Find where the given text appears and provide that cell's center as [X, Y] coordinate. 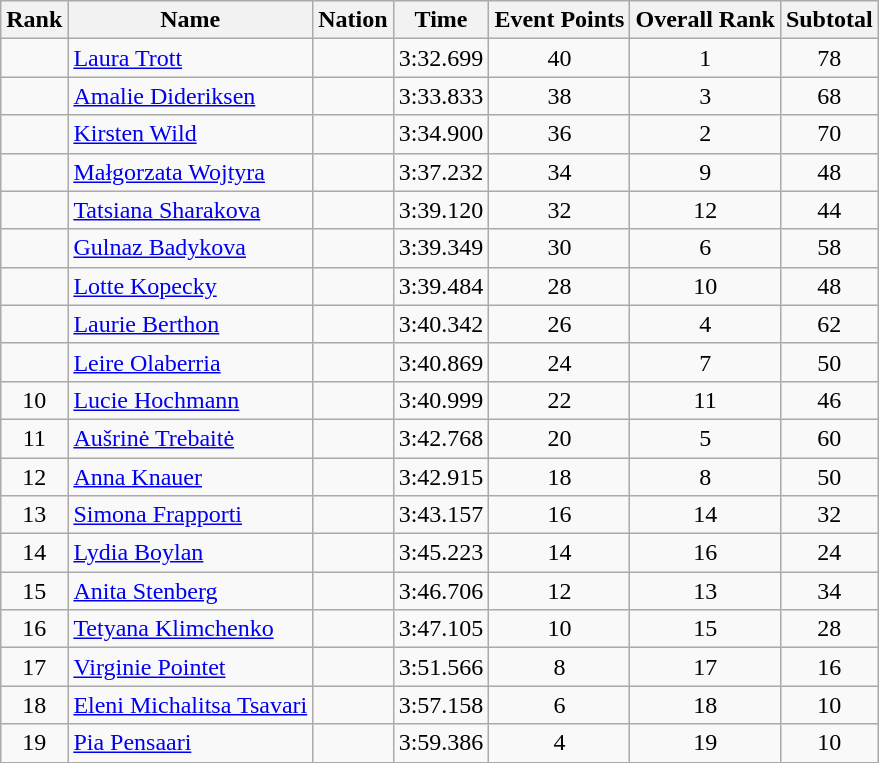
Nation [353, 20]
3:40.342 [441, 324]
Laura Trott [190, 58]
Overall Rank [705, 20]
3:32.699 [441, 58]
Time [441, 20]
9 [705, 172]
26 [560, 324]
30 [560, 248]
Tetyana Klimchenko [190, 629]
3:39.349 [441, 248]
3:51.566 [441, 667]
68 [829, 96]
Rank [34, 20]
Subtotal [829, 20]
Simona Frapporti [190, 515]
1 [705, 58]
Małgorzata Wojtyra [190, 172]
3:40.999 [441, 400]
3:42.915 [441, 477]
5 [705, 438]
40 [560, 58]
3:46.706 [441, 591]
44 [829, 210]
3:57.158 [441, 705]
3:47.105 [441, 629]
Tatsiana Sharakova [190, 210]
38 [560, 96]
3:42.768 [441, 438]
Eleni Michalitsa Tsavari [190, 705]
Amalie Dideriksen [190, 96]
3:33.833 [441, 96]
3:34.900 [441, 134]
Virginie Pointet [190, 667]
62 [829, 324]
3:39.484 [441, 286]
Event Points [560, 20]
58 [829, 248]
Lydia Boylan [190, 553]
70 [829, 134]
7 [705, 362]
Name [190, 20]
Kirsten Wild [190, 134]
Anita Stenberg [190, 591]
Aušrinė Trebaitė [190, 438]
3:40.869 [441, 362]
78 [829, 58]
3:59.386 [441, 743]
36 [560, 134]
3 [705, 96]
Pia Pensaari [190, 743]
22 [560, 400]
3:37.232 [441, 172]
2 [705, 134]
Gulnaz Badykova [190, 248]
Anna Knauer [190, 477]
3:45.223 [441, 553]
60 [829, 438]
3:39.120 [441, 210]
Lucie Hochmann [190, 400]
Laurie Berthon [190, 324]
Lotte Kopecky [190, 286]
46 [829, 400]
20 [560, 438]
3:43.157 [441, 515]
Leire Olaberria [190, 362]
